Detect which cell encompasses the target text, then output its (x, y) center coordinate. 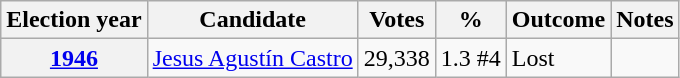
Lost (558, 58)
Candidate (252, 20)
1.3 #4 (470, 58)
1946 (74, 58)
Jesus Agustín Castro (252, 58)
Election year (74, 20)
29,338 (396, 58)
Notes (645, 20)
Outcome (558, 20)
% (470, 20)
Votes (396, 20)
